Search for the cell housing the specified text and yield its [X, Y] center coordinate. 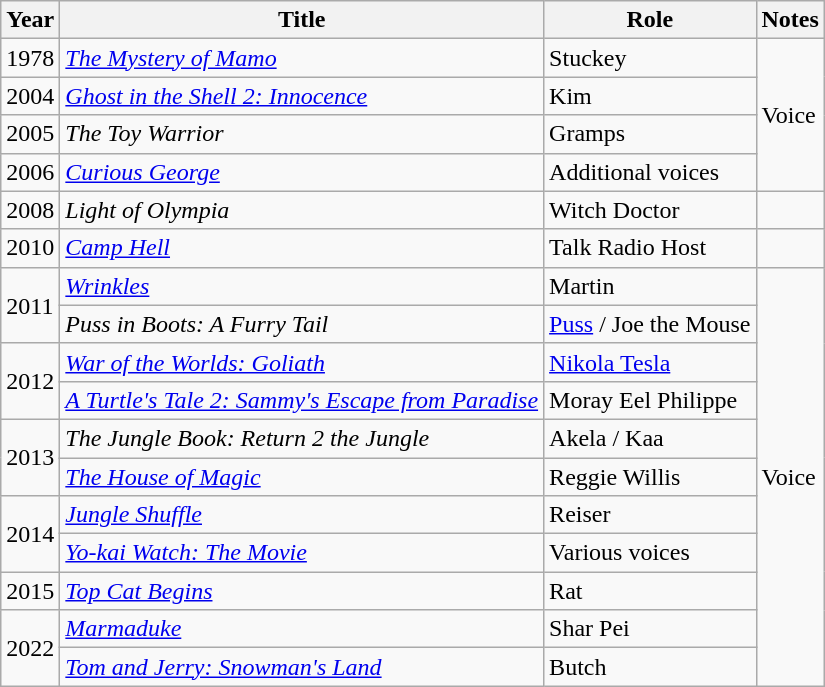
Role [650, 20]
Martin [650, 286]
Gramps [650, 134]
Nikola Tesla [650, 362]
Shar Pei [650, 629]
Akela / Kaa [650, 438]
The Mystery of Mamo [302, 58]
Various voices [650, 553]
Title [302, 20]
Moray Eel Philippe [650, 400]
2012 [30, 381]
2004 [30, 96]
2022 [30, 648]
2008 [30, 210]
Kim [650, 96]
2013 [30, 457]
Curious George [302, 172]
Talk Radio Host [650, 248]
2011 [30, 305]
War of the Worlds: Goliath [302, 362]
Wrinkles [302, 286]
Puss in Boots: A Furry Tail [302, 324]
Reggie Willis [650, 477]
2014 [30, 534]
2006 [30, 172]
Puss / Joe the Mouse [650, 324]
1978 [30, 58]
Tom and Jerry: Snowman's Land [302, 667]
Yo-kai Watch: The Movie [302, 553]
Marmaduke [302, 629]
Camp Hell [302, 248]
Witch Doctor [650, 210]
A Turtle's Tale 2: Sammy's Escape from Paradise [302, 400]
Butch [650, 667]
The Jungle Book: Return 2 the Jungle [302, 438]
Jungle Shuffle [302, 515]
Stuckey [650, 58]
2005 [30, 134]
Reiser [650, 515]
The House of Magic [302, 477]
Light of Olympia [302, 210]
Ghost in the Shell 2: Innocence [302, 96]
Year [30, 20]
2015 [30, 591]
Rat [650, 591]
Top Cat Begins [302, 591]
The Toy Warrior [302, 134]
Notes [790, 20]
Additional voices [650, 172]
2010 [30, 248]
